Output the [X, Y] coordinate of the center of the cell containing the given text.  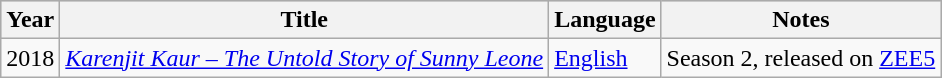
Language [605, 20]
Year [30, 20]
Karenjit Kaur – The Untold Story of Sunny Leone [304, 58]
Season 2, released on ZEE5 [801, 58]
Notes [801, 20]
2018 [30, 58]
Title [304, 20]
English [605, 58]
